Return (X, Y) of the center of cell containing provided text 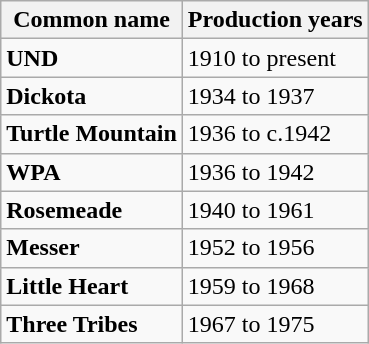
1940 to 1961 (275, 210)
1934 to 1937 (275, 96)
1936 to 1942 (275, 172)
Turtle Mountain (92, 134)
1952 to 1956 (275, 248)
UND (92, 58)
Production years (275, 20)
Three Tribes (92, 324)
1936 to c.1942 (275, 134)
Messer (92, 248)
Dickota (92, 96)
1910 to present (275, 58)
1967 to 1975 (275, 324)
1959 to 1968 (275, 286)
WPA (92, 172)
Rosemeade (92, 210)
Common name (92, 20)
Little Heart (92, 286)
